For the text-containing cell, return its midpoint in [x, y] coordinate format. 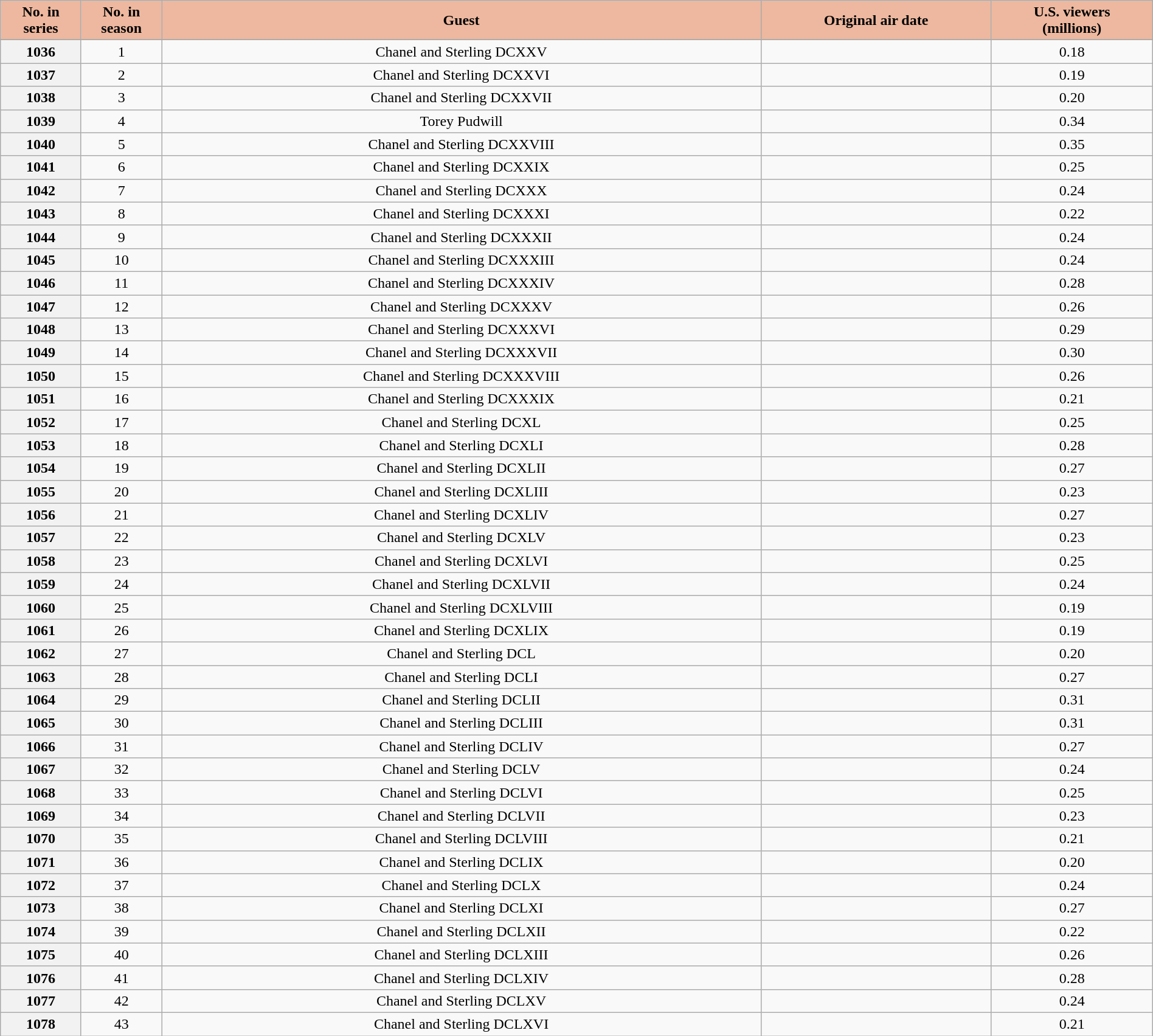
1054 [41, 468]
28 [122, 677]
19 [122, 468]
Guest [461, 21]
29 [122, 700]
Chanel and Sterling DCXXXIII [461, 260]
Chanel and Sterling DCXXVIII [461, 144]
Torey Pudwill [461, 121]
Chanel and Sterling DCLXV [461, 1001]
14 [122, 353]
0.30 [1072, 353]
1046 [41, 283]
1065 [41, 723]
1072 [41, 885]
Chanel and Sterling DCLXVI [461, 1024]
6 [122, 167]
Chanel and Sterling DCLV [461, 770]
34 [122, 816]
35 [122, 839]
1052 [41, 422]
Chanel and Sterling DCLVIII [461, 839]
1048 [41, 330]
Chanel and Sterling DCLX [461, 885]
10 [122, 260]
12 [122, 306]
37 [122, 885]
17 [122, 422]
0.18 [1072, 52]
32 [122, 770]
Chanel and Sterling DCLIV [461, 746]
1042 [41, 190]
22 [122, 538]
39 [122, 931]
15 [122, 376]
Chanel and Sterling DCXXXIV [461, 283]
1066 [41, 746]
Chanel and Sterling DCXXIX [461, 167]
1067 [41, 770]
1075 [41, 954]
18 [122, 445]
7 [122, 190]
1068 [41, 793]
Chanel and Sterling DCXXXVI [461, 330]
1040 [41, 144]
42 [122, 1001]
Chanel and Sterling DCLXI [461, 908]
Chanel and Sterling DCXLVII [461, 584]
1036 [41, 52]
1077 [41, 1001]
Chanel and Sterling DCXLI [461, 445]
0.29 [1072, 330]
Chanel and Sterling DCLXIII [461, 954]
1058 [41, 561]
43 [122, 1024]
Chanel and Sterling DCXLIII [461, 492]
31 [122, 746]
1038 [41, 98]
24 [122, 584]
Chanel and Sterling DCXXVI [461, 75]
27 [122, 653]
0.35 [1072, 144]
1059 [41, 584]
1071 [41, 862]
U.S. viewers(millions) [1072, 21]
Original air date [876, 21]
1057 [41, 538]
20 [122, 492]
13 [122, 330]
25 [122, 607]
36 [122, 862]
40 [122, 954]
1064 [41, 700]
1037 [41, 75]
1049 [41, 353]
1055 [41, 492]
1044 [41, 237]
11 [122, 283]
Chanel and Sterling DCXLVIII [461, 607]
Chanel and Sterling DCXXXI [461, 214]
1063 [41, 677]
Chanel and Sterling DCXXVII [461, 98]
1056 [41, 515]
Chanel and Sterling DCLVII [461, 816]
Chanel and Sterling DCLXIV [461, 978]
1076 [41, 978]
26 [122, 630]
Chanel and Sterling DCL [461, 653]
1045 [41, 260]
9 [122, 237]
Chanel and Sterling DCLIX [461, 862]
Chanel and Sterling DCLVI [461, 793]
30 [122, 723]
1061 [41, 630]
3 [122, 98]
1050 [41, 376]
1 [122, 52]
No. inseries [41, 21]
1053 [41, 445]
Chanel and Sterling DCLIII [461, 723]
Chanel and Sterling DCXLII [461, 468]
Chanel and Sterling DCXLIX [461, 630]
1078 [41, 1024]
1074 [41, 931]
33 [122, 793]
5 [122, 144]
Chanel and Sterling DCLXII [461, 931]
16 [122, 399]
41 [122, 978]
38 [122, 908]
1051 [41, 399]
Chanel and Sterling DCXXXIX [461, 399]
Chanel and Sterling DCXLIV [461, 515]
1047 [41, 306]
1073 [41, 908]
Chanel and Sterling DCXXX [461, 190]
Chanel and Sterling DCXXXVIII [461, 376]
Chanel and Sterling DCXLVI [461, 561]
21 [122, 515]
Chanel and Sterling DCXXXII [461, 237]
Chanel and Sterling DCXXXVII [461, 353]
Chanel and Sterling DCLII [461, 700]
1060 [41, 607]
23 [122, 561]
1062 [41, 653]
0.34 [1072, 121]
1070 [41, 839]
1039 [41, 121]
1041 [41, 167]
Chanel and Sterling DCXL [461, 422]
Chanel and Sterling DCXLV [461, 538]
1069 [41, 816]
Chanel and Sterling DCXXXV [461, 306]
1043 [41, 214]
No. inseason [122, 21]
Chanel and Sterling DCXXV [461, 52]
Chanel and Sterling DCLI [461, 677]
8 [122, 214]
4 [122, 121]
2 [122, 75]
